Find where the given text appears and provide that cell's center as [x, y] coordinate. 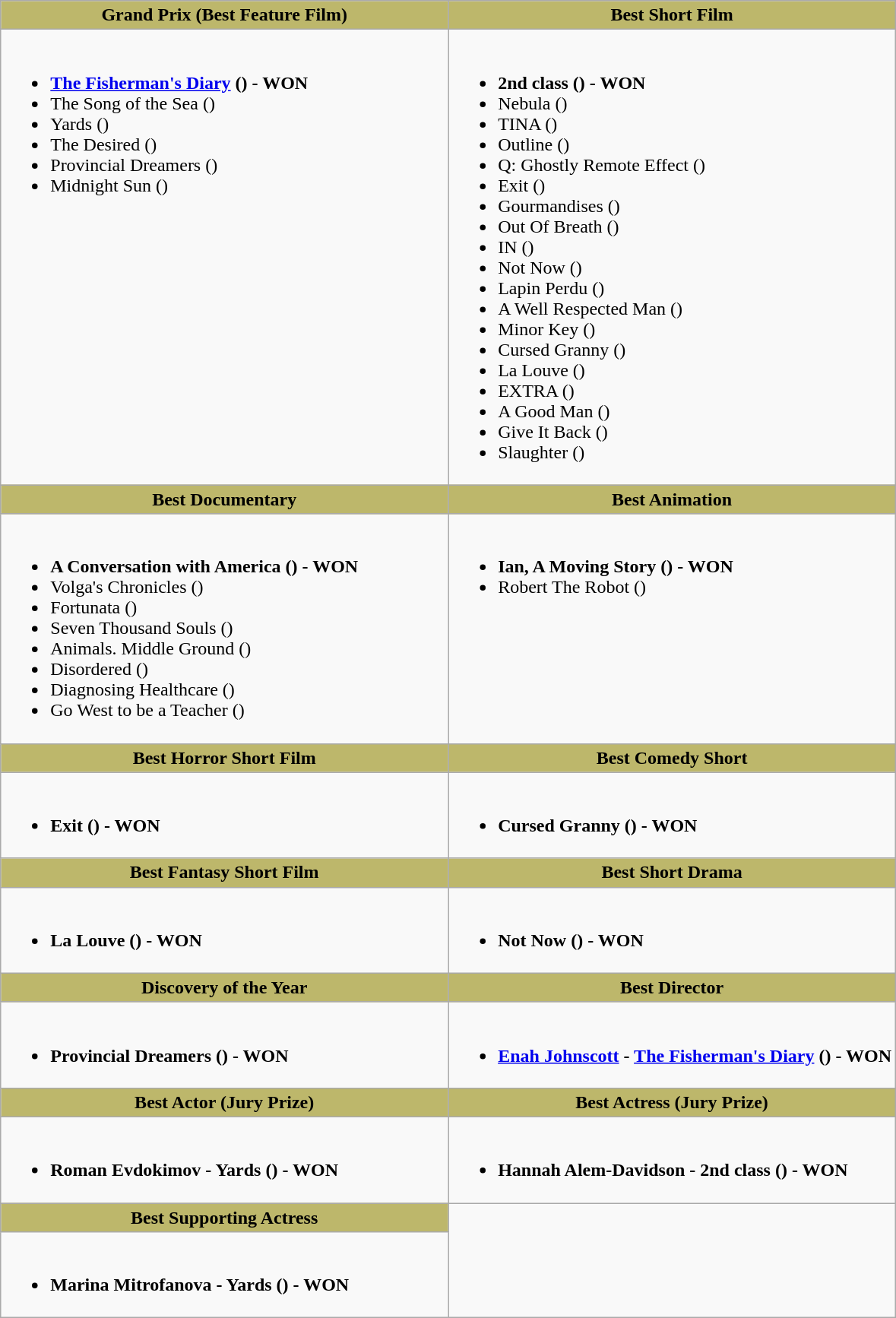
La Louve () - WON [225, 930]
The Fisherman's Diary () - WONThe Song of the Sea ()Yards ()The Desired ()Provincial Dreamers ()Midnight Sun () [225, 257]
Hannah Alem-Davidson - 2nd class () - WON [672, 1160]
Best Animation [672, 499]
Enah Johnscott - The Fisherman's Diary () - WON [672, 1044]
Best Fantasy Short Film [225, 873]
Exit () - WON [225, 815]
Roman Evdokimov - Yards () - WON [225, 1160]
Cursed Granny () - WON [672, 815]
Best Actress (Jury Prize) [672, 1102]
Provincial Dreamers () - WON [225, 1044]
Best Horror Short Film [225, 758]
Ian, A Moving Story () - WONRobert The Robot () [672, 629]
Best Documentary [225, 499]
Best Comedy Short [672, 758]
Best Short Drama [672, 873]
Best Short Film [672, 15]
Discovery of the Year [225, 987]
Best Supporting Actress [225, 1217]
Not Now () - WON [672, 930]
Best Actor (Jury Prize) [225, 1102]
Best Director [672, 987]
Marina Mitrofanova - Yards () - WON [225, 1275]
Grand Prix (Best Feature Film) [225, 15]
